Pinpoint the cell where the given text exists, returning its [x, y] midpoint coordinate. 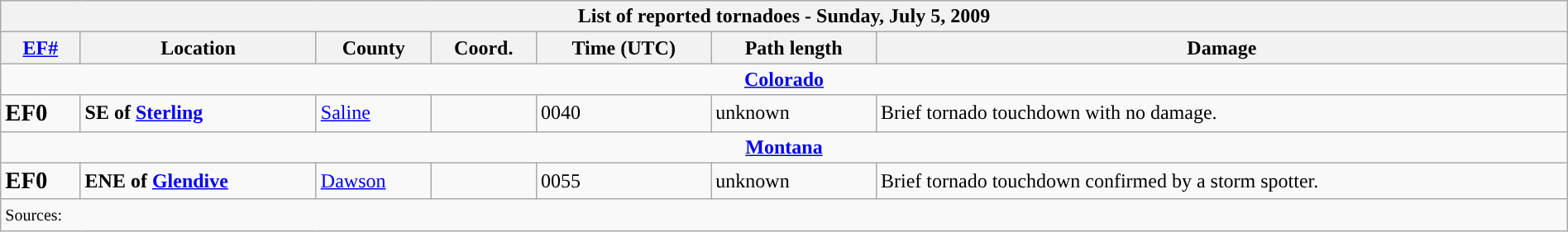
0055 [624, 181]
Colorado [784, 79]
ENE of Glendive [198, 181]
County [374, 48]
Montana [784, 147]
Coord. [483, 48]
List of reported tornadoes - Sunday, July 5, 2009 [784, 17]
Damage [1221, 48]
Saline [374, 113]
Time (UTC) [624, 48]
Brief tornado touchdown with no damage. [1221, 113]
EF# [41, 48]
Location [198, 48]
SE of Sterling [198, 113]
0040 [624, 113]
Path length [794, 48]
Sources: [784, 215]
Dawson [374, 181]
Brief tornado touchdown confirmed by a storm spotter. [1221, 181]
